Scan for the cell matching the given text and deliver its (x, y) coordinate at center. 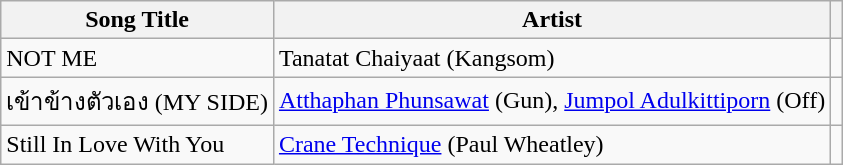
เข้าข้างตัวเอง (MY SIDE) (138, 102)
Tanatat Chaiyaat (Kangsom) (552, 58)
NOT ME (138, 58)
Artist (552, 20)
Song Title (138, 20)
Still In Love With You (138, 144)
Atthaphan Phunsawat (Gun), Jumpol Adulkittiporn (Off) (552, 102)
Crane Technique (Paul Wheatley) (552, 144)
